Identify which cell holds the provided text, then report its (x, y) central coordinate. 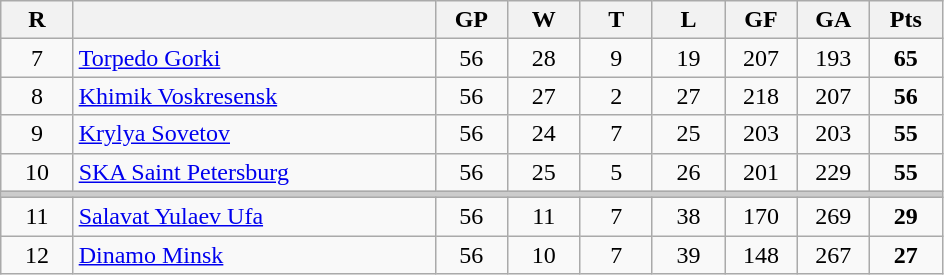
201 (761, 172)
SKA Saint Petersburg (254, 172)
2 (616, 96)
19 (688, 58)
R (37, 20)
39 (688, 255)
193 (833, 58)
GA (833, 20)
38 (688, 217)
8 (37, 96)
W (544, 20)
65 (906, 58)
229 (833, 172)
Krylya Sovetov (254, 134)
267 (833, 255)
Salavat Yulaev Ufa (254, 217)
Khimik Voskresensk (254, 96)
GF (761, 20)
218 (761, 96)
8.5 (472, 194)
Dinamo Minsk (254, 255)
26 (688, 172)
L (688, 20)
5 (616, 172)
Pts (906, 20)
GP (471, 20)
Torpedo Gorki (254, 58)
12 (37, 255)
T (616, 20)
28 (544, 58)
148 (761, 255)
24 (544, 134)
269 (833, 217)
29 (906, 217)
170 (761, 217)
